Extract the (X, Y) coordinate from the center of the cell holding the provided text.  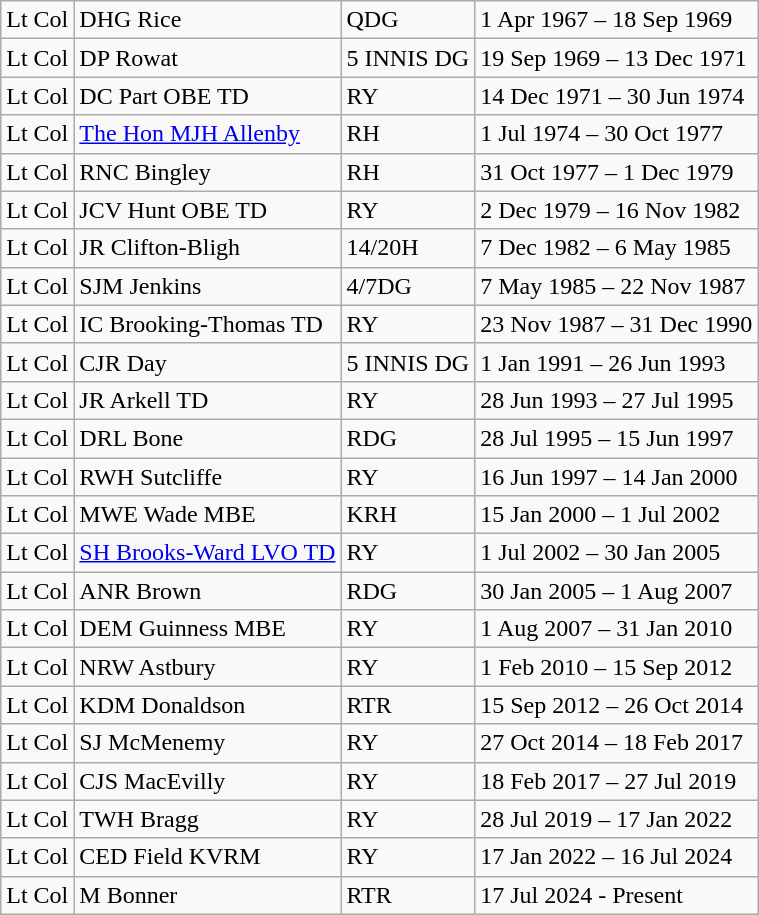
DRL Bone (208, 438)
DP Rowat (208, 58)
NRW Astbury (208, 667)
TWH Bragg (208, 819)
23 Nov 1987 – 31 Dec 1990 (616, 324)
JCV Hunt OBE TD (208, 210)
1 Apr 1967 – 18 Sep 1969 (616, 20)
14/20H (408, 248)
QDG (408, 20)
CJR Day (208, 362)
1 Aug 2007 – 31 Jan 2010 (616, 629)
KDM Donaldson (208, 705)
15 Sep 2012 – 26 Oct 2014 (616, 705)
7 Dec 1982 – 6 May 1985 (616, 248)
SH Brooks-Ward LVO TD (208, 553)
4/7DG (408, 286)
18 Feb 2017 – 27 Jul 2019 (616, 781)
30 Jan 2005 – 1 Aug 2007 (616, 591)
DEM Guinness MBE (208, 629)
1 Jul 1974 – 30 Oct 1977 (616, 134)
RNC Bingley (208, 172)
7 May 1985 – 22 Nov 1987 (616, 286)
2 Dec 1979 – 16 Nov 1982 (616, 210)
MWE Wade MBE (208, 515)
1 Feb 2010 – 15 Sep 2012 (616, 667)
M Bonner (208, 895)
JR Clifton-Bligh (208, 248)
27 Oct 2014 – 18 Feb 2017 (616, 743)
17 Jul 2024 - Present (616, 895)
28 Jun 1993 – 27 Jul 1995 (616, 400)
JR Arkell TD (208, 400)
28 Jul 2019 – 17 Jan 2022 (616, 819)
ANR Brown (208, 591)
1 Jan 1991 – 26 Jun 1993 (616, 362)
17 Jan 2022 – 16 Jul 2024 (616, 857)
DHG Rice (208, 20)
DC Part OBE TD (208, 96)
14 Dec 1971 – 30 Jun 1974 (616, 96)
CED Field KVRM (208, 857)
RWH Sutcliffe (208, 477)
19 Sep 1969 – 13 Dec 1971 (616, 58)
1 Jul 2002 – 30 Jan 2005 (616, 553)
CJS MacEvilly (208, 781)
The Hon MJH Allenby (208, 134)
16 Jun 1997 – 14 Jan 2000 (616, 477)
28 Jul 1995 – 15 Jun 1997 (616, 438)
KRH (408, 515)
SJ McMenemy (208, 743)
31 Oct 1977 – 1 Dec 1979 (616, 172)
15 Jan 2000 – 1 Jul 2002 (616, 515)
SJM Jenkins (208, 286)
IC Brooking-Thomas TD (208, 324)
